Return (X, Y) of the center of cell containing provided text 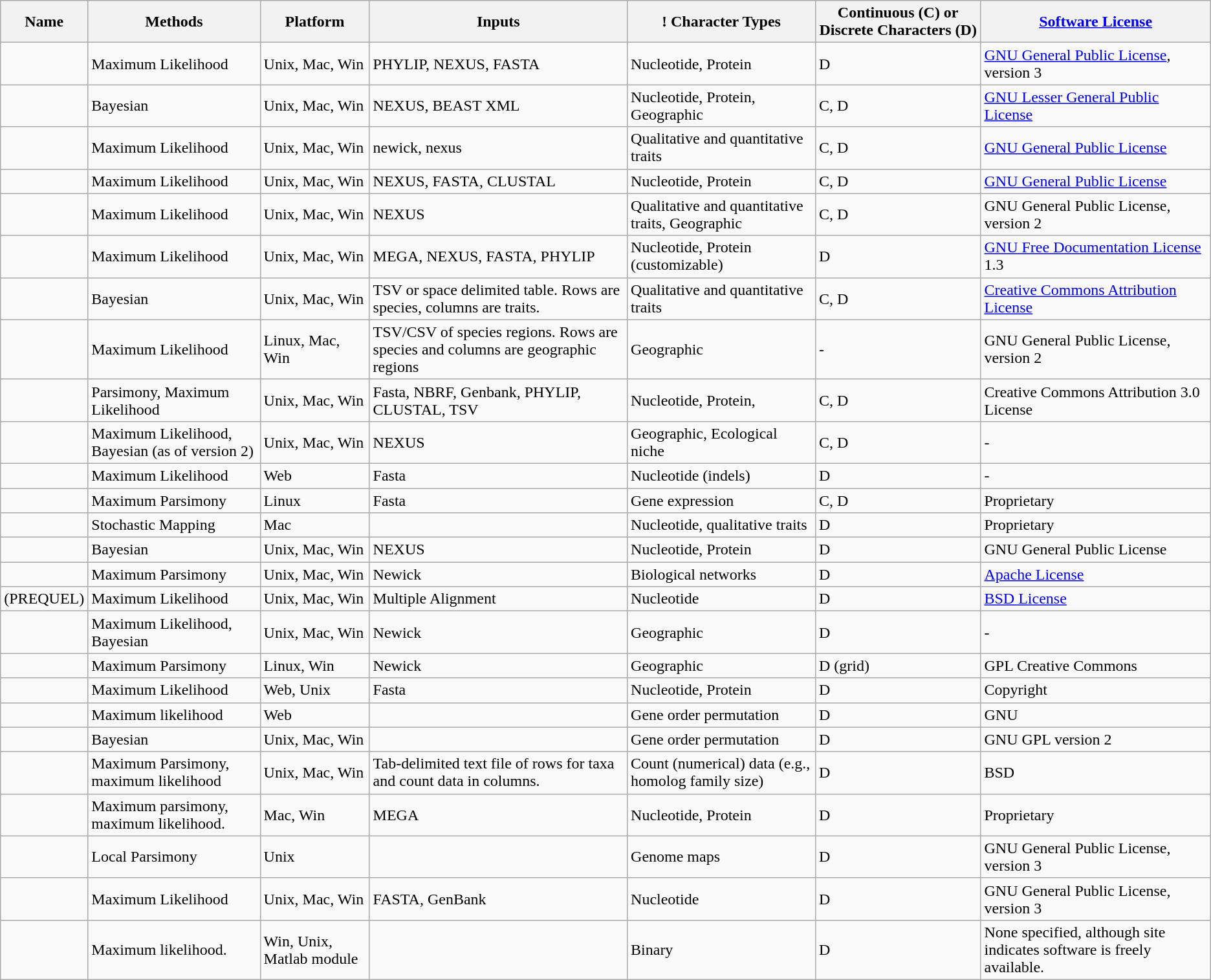
Maximum Likelihood, Bayesian (as of version 2) (174, 442)
Gene expression (722, 500)
Maximum parsimony, maximum likelihood. (174, 815)
Genome maps (722, 856)
Local Parsimony (174, 856)
GNU (1096, 715)
Copyright (1096, 690)
newick, nexus (498, 147)
Count (numerical) data (e.g., homolog family size) (722, 772)
Biological networks (722, 574)
Nucleotide, Protein (customizable) (722, 256)
Linux (314, 500)
Qualitative and quantitative traits, Geographic (722, 215)
Multiple Alignment (498, 599)
D (grid) (898, 666)
Apache License (1096, 574)
Maximum likelihood. (174, 950)
! Character Types (722, 22)
TSV or space delimited table. Rows are species, columns are traits. (498, 299)
Nucleotide (indels) (722, 475)
PHYLIP, NEXUS, FASTA (498, 63)
MEGA, NEXUS, FASTA, PHYLIP (498, 256)
Maximum Likelihood, Bayesian (174, 633)
Unix (314, 856)
MEGA (498, 815)
Maximum likelihood (174, 715)
Creative Commons Attribution 3.0 License (1096, 400)
GNU GPL version 2 (1096, 739)
Inputs (498, 22)
Name (44, 22)
Maximum Parsimony, maximum likelihood (174, 772)
TSV/CSV of species regions. Rows are species and columns are geographic regions (498, 349)
Continuous (C) or Discrete Characters (D) (898, 22)
Linux, Win (314, 666)
Nucleotide, qualitative traits (722, 525)
(PREQUEL) (44, 599)
Parsimony, Maximum Likelihood (174, 400)
GNU Lesser General Public License (1096, 106)
Stochastic Mapping (174, 525)
Binary (722, 950)
Tab-delimited text file of rows for taxa and count data in columns. (498, 772)
Methods (174, 22)
Nucleotide, Protein, Geographic (722, 106)
GNU Free Documentation License 1.3 (1096, 256)
Linux, Mac, Win (314, 349)
Win, Unix, Matlab module (314, 950)
BSD License (1096, 599)
Geographic, Ecological niche (722, 442)
Mac (314, 525)
Mac, Win (314, 815)
FASTA, GenBank (498, 899)
Fasta, NBRF, Genbank, PHYLIP, CLUSTAL, TSV (498, 400)
NEXUS, BEAST XML (498, 106)
Platform (314, 22)
Web, Unix (314, 690)
None specified, although site indicates software is freely available. (1096, 950)
NEXUS, FASTA, CLUSTAL (498, 181)
GPL Creative Commons (1096, 666)
Software License (1096, 22)
Nucleotide, Protein, (722, 400)
BSD (1096, 772)
Creative Commons Attribution License (1096, 299)
